Output the (X, Y) coordinate of the center of the cell containing the given text.  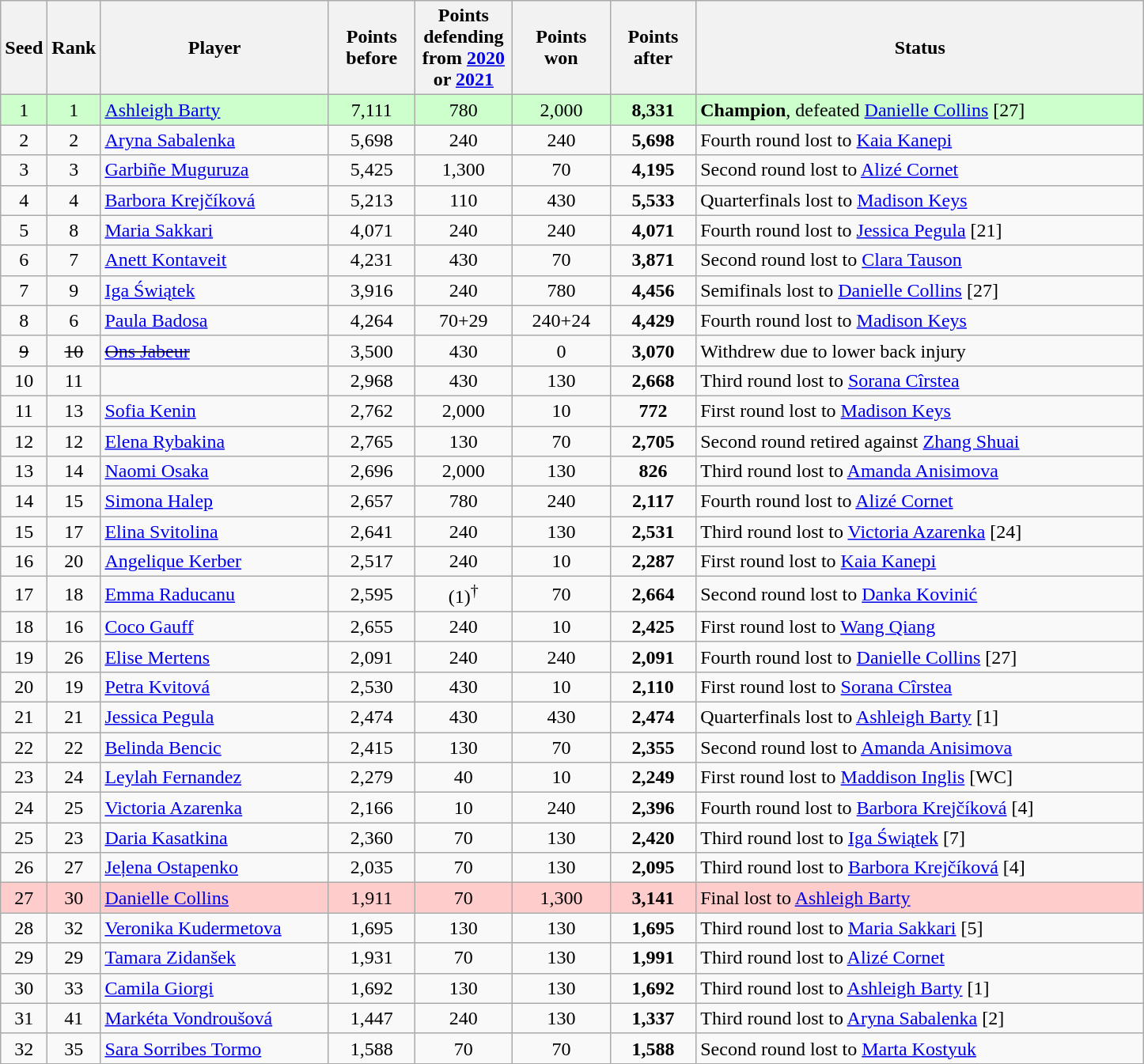
(1)† (464, 595)
Second round retired against Zhang Shuai (920, 441)
1,911 (372, 898)
0 (562, 350)
2,530 (372, 687)
5,533 (653, 200)
Fourth round lost to Alizé Cornet (920, 502)
1,931 (372, 958)
Jeļena Ostapenko (215, 868)
Emma Raducanu (215, 595)
3,070 (653, 350)
Player (215, 47)
Simona Halep (215, 502)
2,396 (653, 808)
2,668 (653, 381)
5,425 (372, 170)
2,531 (653, 532)
5 (24, 230)
1,337 (653, 1018)
First round lost to Kaia Kanepi (920, 562)
Elise Mertens (215, 657)
110 (464, 200)
2,287 (653, 562)
2,765 (372, 441)
Seed (24, 47)
40 (464, 778)
70+29 (464, 320)
2,657 (372, 502)
Second round lost to Alizé Cornet (920, 170)
Withdrew due to lower back injury (920, 350)
Coco Gauff (215, 627)
Fourth round lost to Kaia Kanepi (920, 140)
Third round lost to Ashleigh Barty [1] (920, 988)
Elina Svitolina (215, 532)
Points after (653, 47)
2,762 (372, 411)
2,095 (653, 868)
35 (74, 1048)
Leylah Fernandez (215, 778)
Final lost to Ashleigh Barty (920, 898)
2,415 (372, 748)
Camila Giorgi (215, 988)
Ons Jabeur (215, 350)
28 (24, 928)
2,705 (653, 441)
Tamara Zidanšek (215, 958)
2,249 (653, 778)
Sara Sorribes Tormo (215, 1048)
Second round lost to Clara Tauson (920, 260)
Third round lost to Amanda Anisimova (920, 471)
2,420 (653, 838)
8,331 (653, 110)
1,447 (372, 1018)
Rank (74, 47)
Status (920, 47)
Anett Kontaveit (215, 260)
2,517 (372, 562)
Second round lost to Marta Kostyuk (920, 1048)
2,360 (372, 838)
Naomi Osaka (215, 471)
Maria Sakkari (215, 230)
2,968 (372, 381)
Danielle Collins (215, 898)
Fourth round lost to Barbora Krejčíková [4] (920, 808)
Barbora Krejčíková (215, 200)
7,111 (372, 110)
Third round lost to Alizé Cornet (920, 958)
Daria Kasatkina (215, 838)
Points defending from 2020 or 2021 (464, 47)
2,355 (653, 748)
Belinda Bencic (215, 748)
Iga Świątek (215, 290)
Points before (372, 47)
Points won (562, 47)
4,195 (653, 170)
Sofia Kenin (215, 411)
2,641 (372, 532)
Garbiñe Muguruza (215, 170)
2,279 (372, 778)
Champion, defeated Danielle Collins [27] (920, 110)
5,213 (372, 200)
Quarterfinals lost to Ashleigh Barty [1] (920, 718)
2,425 (653, 627)
2,696 (372, 471)
2,664 (653, 595)
Aryna Sabalenka (215, 140)
Second round lost to Danka Kovinić (920, 595)
First round lost to Madison Keys (920, 411)
3,500 (372, 350)
2,117 (653, 502)
33 (74, 988)
Petra Kvitová (215, 687)
41 (74, 1018)
Veronika Kudermetova (215, 928)
772 (653, 411)
3,871 (653, 260)
240+24 (562, 320)
Victoria Azarenka (215, 808)
Third round lost to Sorana Cîrstea (920, 381)
Third round lost to Iga Świątek [7] (920, 838)
4,264 (372, 320)
2,166 (372, 808)
Paula Badosa (215, 320)
First round lost to Maddison Inglis [WC] (920, 778)
2,595 (372, 595)
4,231 (372, 260)
1,991 (653, 958)
2,035 (372, 868)
Semifinals lost to Danielle Collins [27] (920, 290)
Jessica Pegula (215, 718)
Quarterfinals lost to Madison Keys (920, 200)
Fourth round lost to Jessica Pegula [21] (920, 230)
31 (24, 1018)
826 (653, 471)
Third round lost to Aryna Sabalenka [2] (920, 1018)
Angelique Kerber (215, 562)
2,655 (372, 627)
Third round lost to Victoria Azarenka [24] (920, 532)
4,456 (653, 290)
Second round lost to Amanda Anisimova (920, 748)
3,916 (372, 290)
First round lost to Wang Qiang (920, 627)
Markéta Vondroušová (215, 1018)
Fourth round lost to Danielle Collins [27] (920, 657)
Fourth round lost to Madison Keys (920, 320)
4,429 (653, 320)
Third round lost to Barbora Krejčíková [4] (920, 868)
3,141 (653, 898)
2,110 (653, 687)
First round lost to Sorana Cîrstea (920, 687)
Ashleigh Barty (215, 110)
Third round lost to Maria Sakkari [5] (920, 928)
Elena Rybakina (215, 441)
